Determine the (X, Y) coordinate at the center of the cell enclosing the given text.  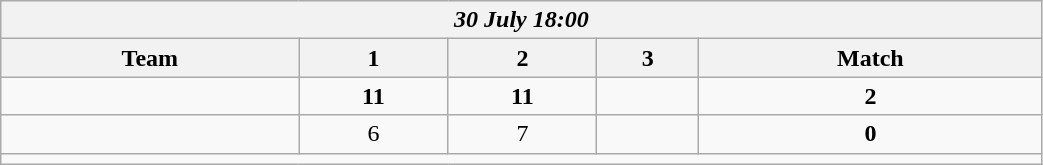
0 (870, 134)
Match (870, 58)
3 (648, 58)
30 July 18:00 (522, 20)
Team (150, 58)
6 (374, 134)
7 (522, 134)
1 (374, 58)
